Provide the [x, y] coordinate of the cell's center where the given text is located.  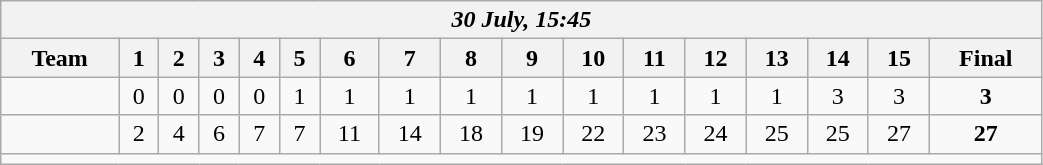
5 [299, 58]
10 [594, 58]
Team [60, 58]
9 [532, 58]
12 [716, 58]
15 [898, 58]
18 [470, 134]
30 July, 15:45 [522, 20]
19 [532, 134]
23 [654, 134]
8 [470, 58]
13 [776, 58]
22 [594, 134]
24 [716, 134]
Final [986, 58]
